For the text-containing cell, return its midpoint in (x, y) coordinate format. 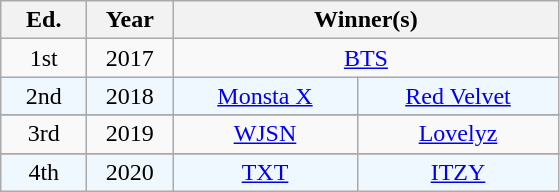
Ed. (44, 20)
Monsta X (265, 96)
2018 (130, 96)
4th (44, 172)
2017 (130, 58)
2019 (130, 134)
Year (130, 20)
WJSN (265, 134)
TXT (265, 172)
ITZY (458, 172)
Winner(s) (366, 20)
2nd (44, 96)
1st (44, 58)
Lovelyz (458, 134)
BTS (366, 58)
2020 (130, 172)
3rd (44, 134)
Red Velvet (458, 96)
